Detect which cell encompasses the target text, then output its [X, Y] center coordinate. 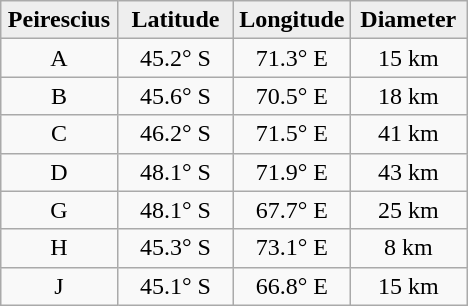
43 km [408, 172]
41 km [408, 134]
Latitude [175, 20]
71.5° E [292, 134]
8 km [408, 248]
C [59, 134]
Peirescius [59, 20]
A [59, 58]
Longitude [292, 20]
45.6° S [175, 96]
46.2° S [175, 134]
70.5° E [292, 96]
G [59, 210]
H [59, 248]
B [59, 96]
D [59, 172]
J [59, 286]
66.8° E [292, 286]
Diameter [408, 20]
45.3° S [175, 248]
71.9° E [292, 172]
67.7° E [292, 210]
25 km [408, 210]
73.1° E [292, 248]
45.2° S [175, 58]
45.1° S [175, 286]
18 km [408, 96]
71.3° E [292, 58]
